Identify which cell holds the provided text, then report its (X, Y) central coordinate. 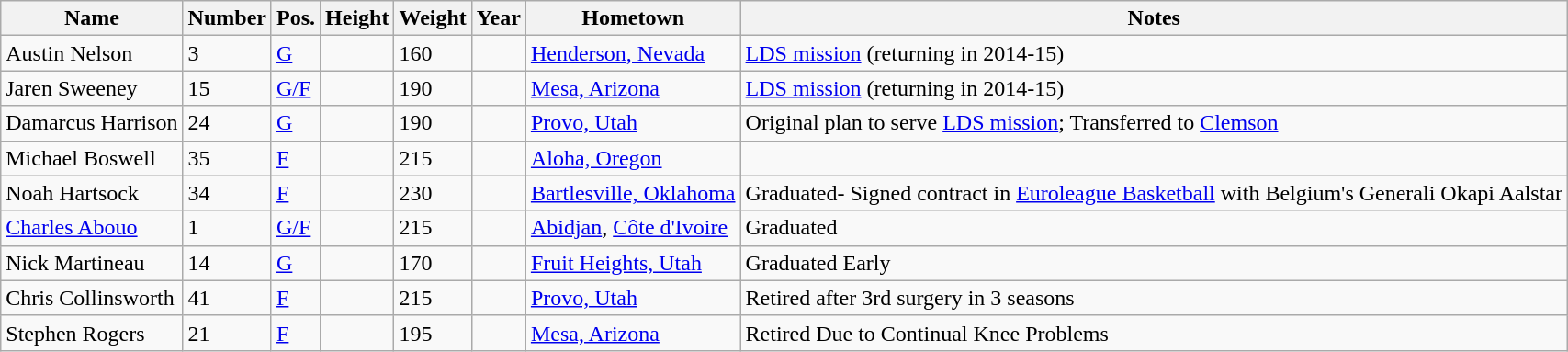
Aloha, Oregon (633, 158)
Noah Hartsock (92, 193)
15 (227, 88)
170 (433, 263)
Austin Nelson (92, 53)
Stephen Rogers (92, 333)
Year (498, 18)
Graduated Early (1154, 263)
Hometown (633, 18)
Jaren Sweeney (92, 88)
230 (433, 193)
Michael Boswell (92, 158)
Chris Collinsworth (92, 298)
Name (92, 18)
Graduated (1154, 228)
Charles Abouo (92, 228)
195 (433, 333)
Damarcus Harrison (92, 123)
Number (227, 18)
41 (227, 298)
21 (227, 333)
24 (227, 123)
1 (227, 228)
Retired after 3rd surgery in 3 seasons (1154, 298)
34 (227, 193)
3 (227, 53)
Fruit Heights, Utah (633, 263)
Abidjan, Côte d'Ivoire (633, 228)
Height (357, 18)
Original plan to serve LDS mission; Transferred to Clemson (1154, 123)
14 (227, 263)
Notes (1154, 18)
Nick Martineau (92, 263)
Weight (433, 18)
Graduated- Signed contract in Euroleague Basketball with Belgium's Generali Okapi Aalstar (1154, 193)
Retired Due to Continual Knee Problems (1154, 333)
Bartlesville, Oklahoma (633, 193)
Pos. (296, 18)
Henderson, Nevada (633, 53)
35 (227, 158)
160 (433, 53)
